For the text-containing cell, return its midpoint in (x, y) coordinate format. 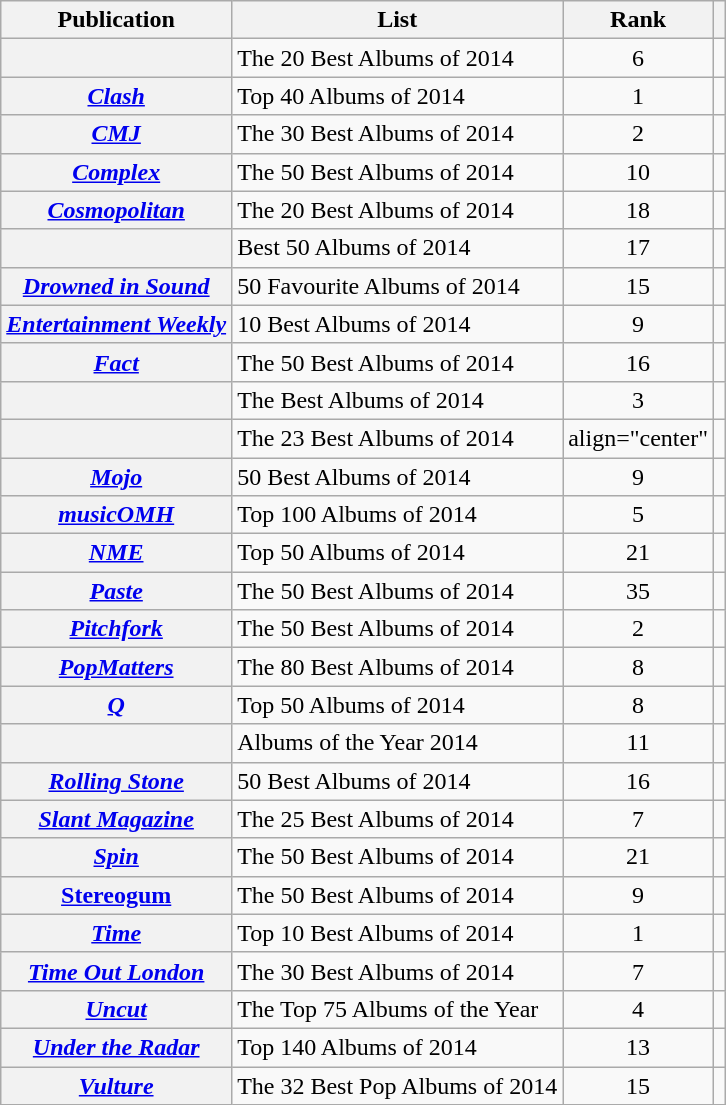
PopMatters (116, 667)
Clash (116, 96)
Publication (116, 20)
List (398, 20)
Rank (638, 20)
3 (638, 400)
Entertainment Weekly (116, 324)
Slant Magazine (116, 819)
10 Best Albums of 2014 (398, 324)
Complex (116, 172)
Q (116, 705)
Top 10 Best Albums of 2014 (398, 933)
The Best Albums of 2014 (398, 400)
align="center" (638, 438)
Rolling Stone (116, 781)
6 (638, 58)
11 (638, 743)
35 (638, 591)
10 (638, 172)
CMJ (116, 134)
musicOMH (116, 515)
Stereogum (116, 895)
4 (638, 1009)
Albums of the Year 2014 (398, 743)
17 (638, 248)
Time Out London (116, 971)
Uncut (116, 1009)
Spin (116, 857)
The 25 Best Albums of 2014 (398, 819)
The 32 Best Pop Albums of 2014 (398, 1085)
Cosmopolitan (116, 210)
Vulture (116, 1085)
Pitchfork (116, 629)
5 (638, 515)
Paste (116, 591)
Top 100 Albums of 2014 (398, 515)
Top 140 Albums of 2014 (398, 1047)
Fact (116, 362)
Drowned in Sound (116, 286)
Under the Radar (116, 1047)
Time (116, 933)
50 Favourite Albums of 2014 (398, 286)
Best 50 Albums of 2014 (398, 248)
The 23 Best Albums of 2014 (398, 438)
The 80 Best Albums of 2014 (398, 667)
13 (638, 1047)
The Top 75 Albums of the Year (398, 1009)
Mojo (116, 477)
Top 40 Albums of 2014 (398, 96)
18 (638, 210)
NME (116, 553)
